Capture the cell that displays the provided text and extract its [x, y] central coordinate. 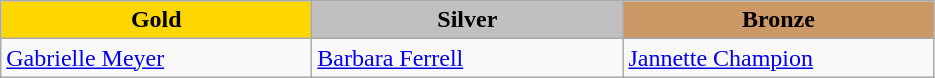
Silver [468, 20]
Barbara Ferrell [468, 58]
Jannette Champion [778, 58]
Gabrielle Meyer [156, 58]
Gold [156, 20]
Bronze [778, 20]
